Locate the cell with the specified text and output its [X, Y] center coordinate. 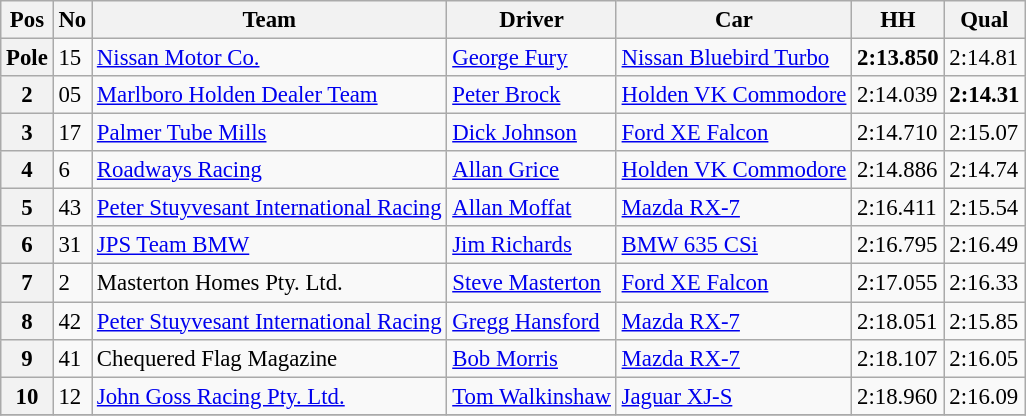
Pos [27, 20]
Nissan Motor Co. [270, 58]
Peter Brock [532, 95]
2:16.33 [984, 283]
John Goss Racing Pty. Ltd. [270, 396]
2:14.81 [984, 58]
Chequered Flag Magazine [270, 358]
2:17.055 [898, 283]
12 [72, 396]
2:14.886 [898, 170]
4 [27, 170]
2:14.31 [984, 95]
2:16.49 [984, 245]
Team [270, 20]
2:16.795 [898, 245]
43 [72, 208]
10 [27, 396]
2:16.09 [984, 396]
HH [898, 20]
Jim Richards [532, 245]
Car [734, 20]
No [72, 20]
2:15.85 [984, 321]
Marlboro Holden Dealer Team [270, 95]
Pole [27, 58]
2:13.850 [898, 58]
Dick Johnson [532, 133]
2:16.411 [898, 208]
17 [72, 133]
8 [27, 321]
Allan Grice [532, 170]
Allan Moffat [532, 208]
Driver [532, 20]
31 [72, 245]
41 [72, 358]
2:16.05 [984, 358]
Gregg Hansford [532, 321]
9 [27, 358]
2:14.74 [984, 170]
BMW 635 CSi [734, 245]
Steve Masterton [532, 283]
2:14.710 [898, 133]
05 [72, 95]
2:14.039 [898, 95]
Roadways Racing [270, 170]
Masterton Homes Pty. Ltd. [270, 283]
Tom Walkinshaw [532, 396]
JPS Team BMW [270, 245]
Palmer Tube Mills [270, 133]
Nissan Bluebird Turbo [734, 58]
2:15.07 [984, 133]
2:18.107 [898, 358]
George Fury [532, 58]
Jaguar XJ-S [734, 396]
Bob Morris [532, 358]
2:18.960 [898, 396]
5 [27, 208]
7 [27, 283]
2:15.54 [984, 208]
3 [27, 133]
15 [72, 58]
Qual [984, 20]
2:18.051 [898, 321]
42 [72, 321]
